Capture the cell that displays the provided text and extract its (x, y) central coordinate. 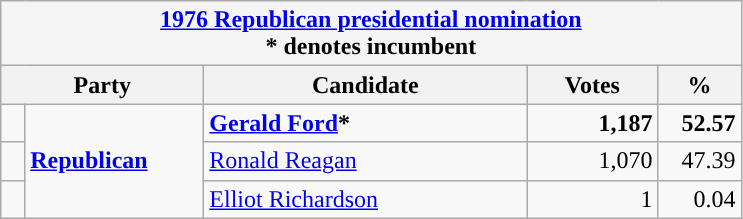
Elliot Richardson (366, 199)
0.04 (700, 199)
1976 Republican presidential nomination* denotes incumbent (371, 34)
Candidate (366, 85)
1,187 (592, 123)
1 (592, 199)
1,070 (592, 161)
Ronald Reagan (366, 161)
47.39 (700, 161)
Gerald Ford* (366, 123)
Votes (592, 85)
Party (102, 85)
52.57 (700, 123)
Republican (114, 161)
% (700, 85)
